Output the [x, y] coordinate of the center of the cell containing the given text.  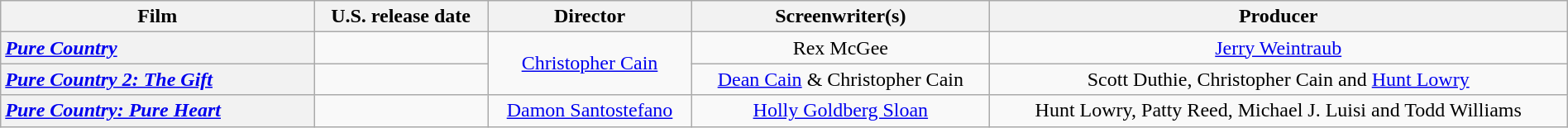
Dean Cain & Christopher Cain [840, 79]
Christopher Cain [590, 64]
Producer [1279, 17]
Screenwriter(s) [840, 17]
Pure Country 2: The Gift [157, 79]
Pure Country [157, 48]
Scott Duthie, Christopher Cain and Hunt Lowry [1279, 79]
Rex McGee [840, 48]
Film [157, 17]
Hunt Lowry, Patty Reed, Michael J. Luisi and Todd Williams [1279, 111]
Director [590, 17]
Holly Goldberg Sloan [840, 111]
Damon Santostefano [590, 111]
Jerry Weintraub [1279, 48]
Pure Country: Pure Heart [157, 111]
U.S. release date [401, 17]
